Locate the cell with the specified text and output its [X, Y] center coordinate. 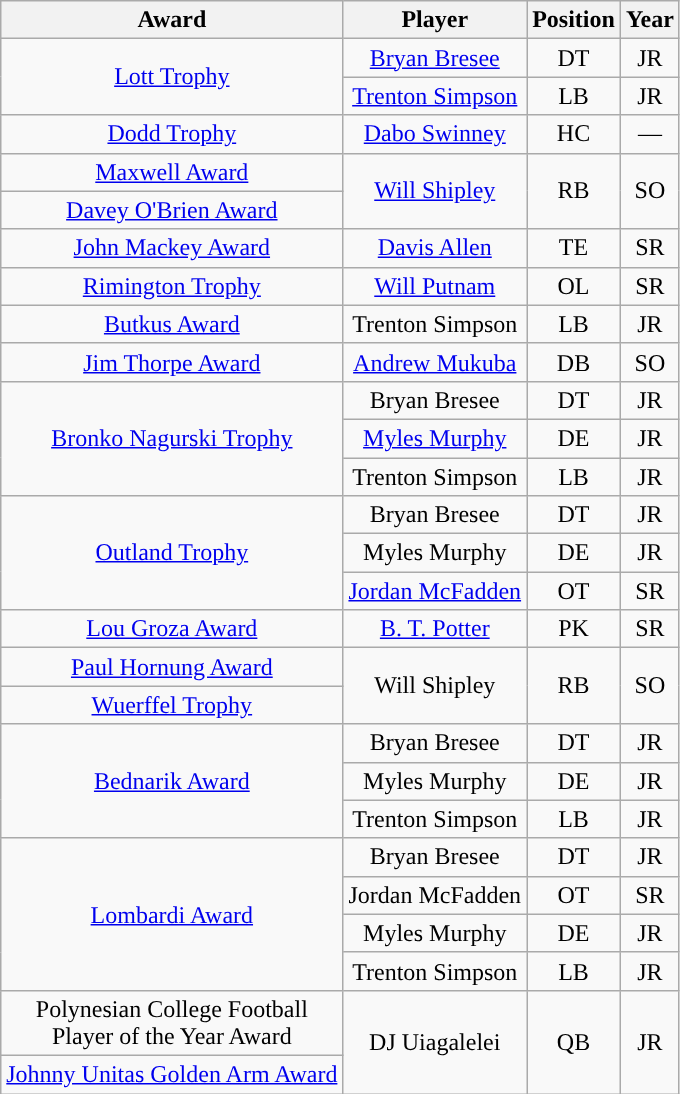
Butkus Award [172, 324]
Rimington Trophy [172, 286]
QB [574, 1042]
John Mackey Award [172, 248]
PK [574, 629]
DB [574, 362]
Player [435, 20]
Year [650, 20]
Dabo Swinney [435, 134]
Bednarik Award [172, 781]
Lott Trophy [172, 77]
Bronko Nagurski Trophy [172, 438]
TE [574, 248]
Lou Groza Award [172, 629]
Wuerffel Trophy [172, 705]
DJ Uiagalelei [435, 1042]
OL [574, 286]
Davey O'Brien Award [172, 210]
Jim Thorpe Award [172, 362]
Lombardi Award [172, 914]
Will Putnam [435, 286]
Maxwell Award [172, 172]
Position [574, 20]
Davis Allen [435, 248]
Polynesian College FootballPlayer of the Year Award [172, 1022]
Andrew Mukuba [435, 362]
Paul Hornung Award [172, 667]
Award [172, 20]
— [650, 134]
Johnny Unitas Golden Arm Award [172, 1074]
B. T. Potter [435, 629]
Dodd Trophy [172, 134]
HC [574, 134]
Outland Trophy [172, 553]
